Locate the cell with the specified text and output its [x, y] center coordinate. 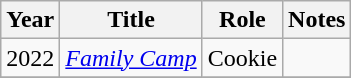
Title [131, 20]
Notes [317, 20]
2022 [30, 58]
Role [242, 20]
Cookie [242, 58]
Family Camp [131, 58]
Year [30, 20]
